Detect which cell encompasses the target text, then output its (X, Y) center coordinate. 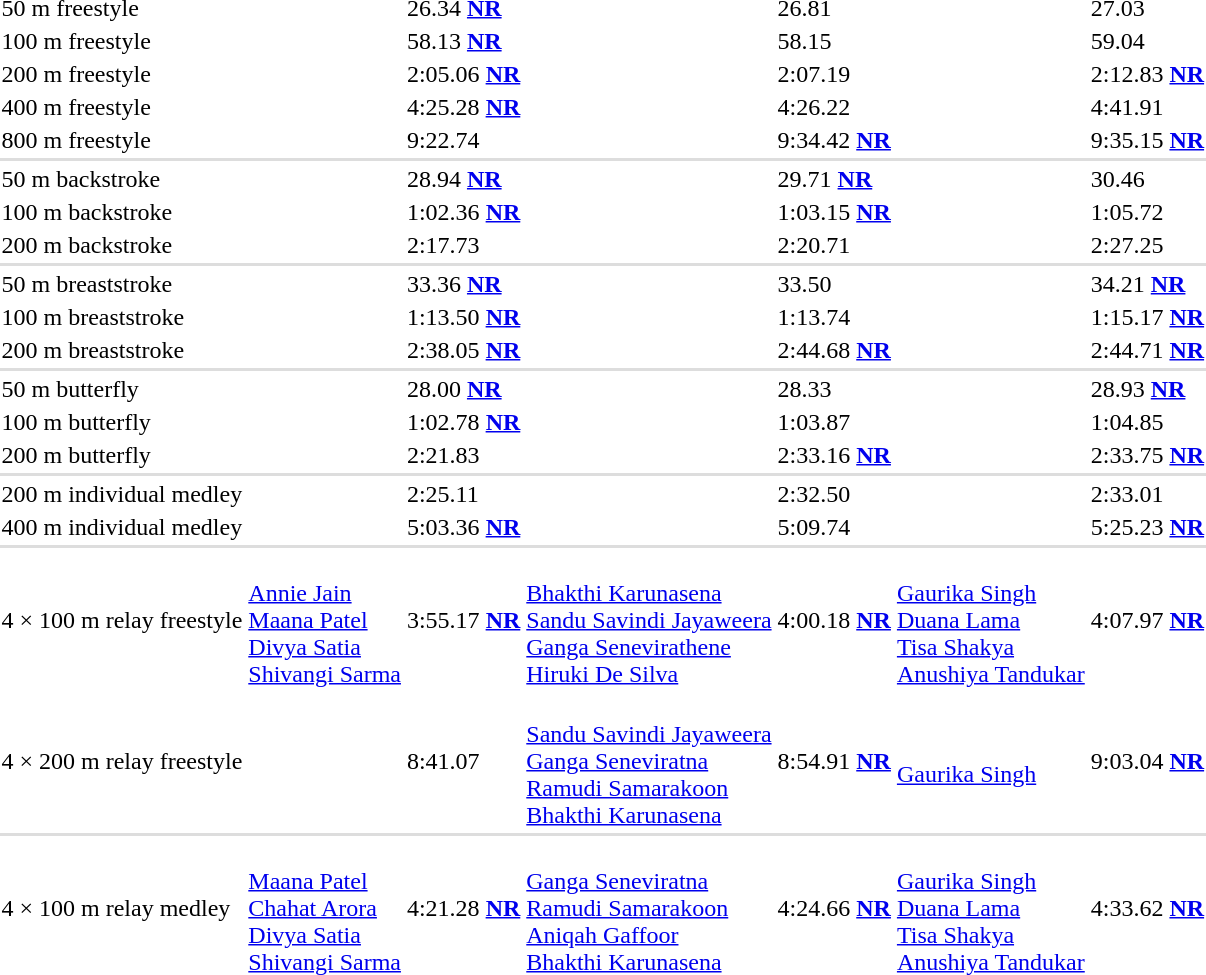
Gaurika Singh (990, 761)
4:41.91 (1147, 107)
1:03.15 NR (834, 212)
4:26.22 (834, 107)
2:20.71 (834, 245)
3:55.17 NR (463, 620)
9:22.74 (463, 140)
59.04 (1147, 41)
Annie JainMaana PatelDivya SatiaShivangi Sarma (325, 620)
100 m butterfly (122, 422)
2:27.25 (1147, 245)
50 m butterfly (122, 389)
50 m breaststroke (122, 284)
58.15 (834, 41)
9:34.42 NR (834, 140)
4:25.28 NR (463, 107)
29.71 NR (834, 179)
4 × 200 m relay freestyle (122, 761)
2:33.16 NR (834, 455)
58.13 NR (463, 41)
4 × 100 m relay freestyle (122, 620)
1:02.78 NR (463, 422)
1:15.17 NR (1147, 317)
2:32.50 (834, 494)
33.36 NR (463, 284)
2:44.68 NR (834, 350)
200 m backstroke (122, 245)
28.94 NR (463, 179)
200 m breaststroke (122, 350)
28.00 NR (463, 389)
100 m backstroke (122, 212)
200 m freestyle (122, 74)
200 m butterfly (122, 455)
2:33.01 (1147, 494)
1:13.74 (834, 317)
5:03.36 NR (463, 527)
Bhakthi KarunasenaSandu Savindi JayaweeraGanga SeneviratheneHiruki De Silva (649, 620)
34.21 NR (1147, 284)
2:44.71 NR (1147, 350)
Sandu Savindi JayaweeraGanga SeneviratnaRamudi SamarakoonBhakthi Karunasena (649, 761)
2:12.83 NR (1147, 74)
33.50 (834, 284)
2:05.06 NR (463, 74)
5:25.23 NR (1147, 527)
2:07.19 (834, 74)
2:33.75 NR (1147, 455)
1:03.87 (834, 422)
1:02.36 NR (463, 212)
5:09.74 (834, 527)
9:35.15 NR (1147, 140)
9:03.04 NR (1147, 761)
50 m backstroke (122, 179)
100 m freestyle (122, 41)
1:13.50 NR (463, 317)
1:05.72 (1147, 212)
2:17.73 (463, 245)
Gaurika SinghDuana LamaTisa ShakyaAnushiya Tandukar (990, 620)
800 m freestyle (122, 140)
400 m individual medley (122, 527)
2:25.11 (463, 494)
30.46 (1147, 179)
100 m breaststroke (122, 317)
28.33 (834, 389)
2:38.05 NR (463, 350)
8:41.07 (463, 761)
4:07.97 NR (1147, 620)
200 m individual medley (122, 494)
4:00.18 NR (834, 620)
400 m freestyle (122, 107)
1:04.85 (1147, 422)
2:21.83 (463, 455)
28.93 NR (1147, 389)
8:54.91 NR (834, 761)
